Return the [X, Y] coordinate for the center point of the cell that contains the specified text.  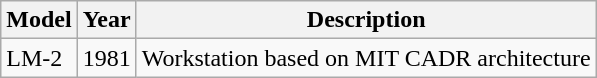
Model [39, 20]
Year [106, 20]
1981 [106, 58]
LM-2 [39, 58]
Workstation based on MIT CADR architecture [366, 58]
Description [366, 20]
